Identify which cell holds the provided text, then report its (x, y) central coordinate. 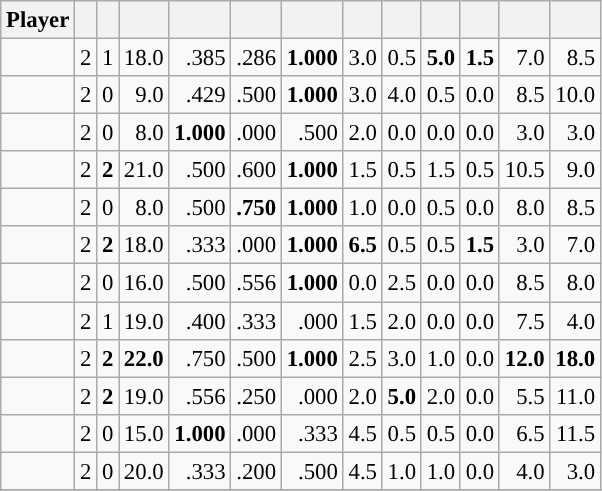
10.0 (575, 95)
.250 (256, 396)
20.0 (144, 471)
.429 (200, 95)
.385 (200, 58)
11.0 (575, 396)
22.0 (144, 358)
15.0 (144, 433)
.400 (200, 321)
Player (38, 20)
11.5 (575, 433)
.200 (256, 471)
21.0 (144, 170)
12.0 (524, 358)
5.5 (524, 396)
10.5 (524, 170)
.286 (256, 58)
.600 (256, 170)
16.0 (144, 283)
7.5 (524, 321)
